Find where the given text appears and provide that cell's center as (x, y) coordinate. 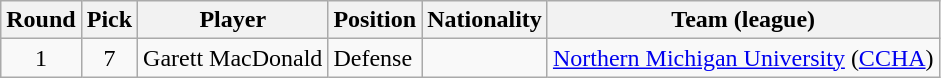
Player (233, 20)
Nationality (485, 20)
7 (109, 58)
Pick (109, 20)
Garett MacDonald (233, 58)
Defense (375, 58)
1 (41, 58)
Round (41, 20)
Team (league) (743, 20)
Northern Michigan University (CCHA) (743, 58)
Position (375, 20)
